From the cell containing the given text, extract its center point as [x, y] coordinate. 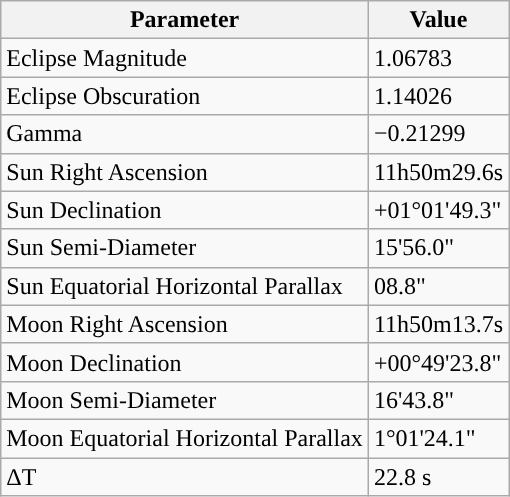
Value [438, 20]
11h50m13.7s [438, 324]
Sun Right Ascension [185, 172]
+01°01'49.3" [438, 210]
Moon Declination [185, 362]
Moon Equatorial Horizontal Parallax [185, 438]
08.8" [438, 286]
Eclipse Obscuration [185, 96]
Sun Semi-Diameter [185, 248]
Moon Right Ascension [185, 324]
1.06783 [438, 58]
Gamma [185, 134]
Sun Equatorial Horizontal Parallax [185, 286]
ΔT [185, 477]
Sun Declination [185, 210]
16'43.8" [438, 400]
1.14026 [438, 96]
1°01'24.1" [438, 438]
11h50m29.6s [438, 172]
Parameter [185, 20]
15'56.0" [438, 248]
+00°49'23.8" [438, 362]
−0.21299 [438, 134]
Eclipse Magnitude [185, 58]
Moon Semi-Diameter [185, 400]
22.8 s [438, 477]
